Return (x, y) of the center of cell containing provided text 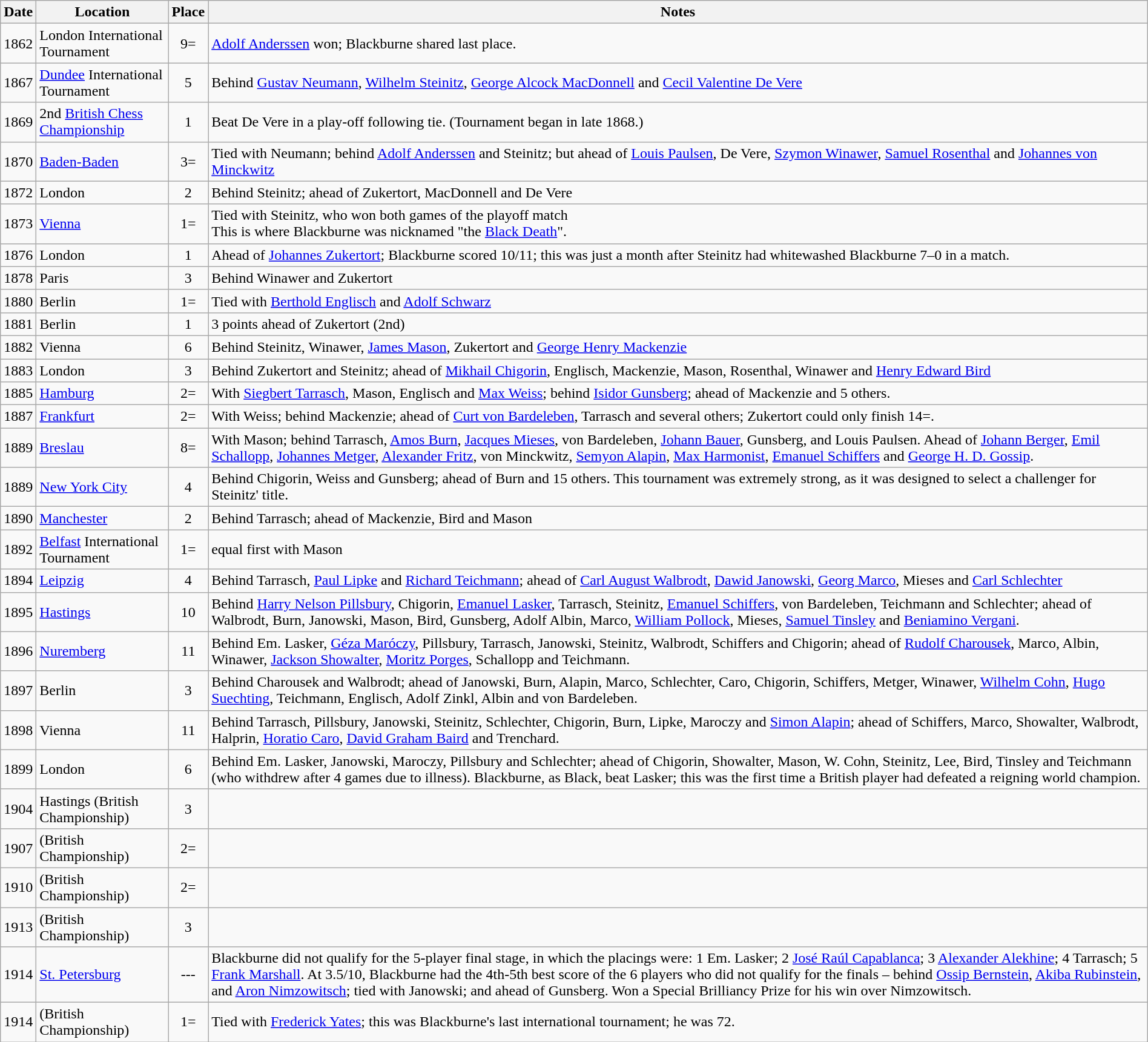
--- (188, 975)
Adolf Anderssen won; Blackburne shared last place. (678, 44)
1894 (18, 581)
1899 (18, 769)
1898 (18, 730)
10 (188, 612)
Hastings (102, 612)
Dundee International Tournament (102, 82)
Tied with Steinitz, who won both games of the playoff matchThis is where Blackburne was nicknamed "the Black Death". (678, 224)
5 (188, 82)
equal first with Mason (678, 550)
1892 (18, 550)
Behind Zukertort and Steinitz; ahead of Mikhail Chigorin, Englisch, Mackenzie, Mason, Rosenthal, Winawer and Henry Edward Bird (678, 370)
Behind Tarrasch, Paul Lipke and Richard Teichmann; ahead of Carl August Walbrodt, Dawid Janowski, Georg Marco, Mieses and Carl Schlechter (678, 581)
1862 (18, 44)
Manchester (102, 518)
1897 (18, 690)
1907 (18, 848)
1878 (18, 278)
Hamburg (102, 394)
Breslau (102, 448)
Beat De Vere in a play-off following tie. (Tournament began in late 1868.) (678, 122)
1881 (18, 324)
Behind Steinitz, Winawer, James Mason, Zukertort and George Henry Mackenzie (678, 347)
Leipzig (102, 581)
Behind Winawer and Zukertort (678, 278)
Tied with Frederick Yates; this was Blackburne's last international tournament; he was 72. (678, 1022)
1913 (18, 926)
9= (188, 44)
Paris (102, 278)
Baden-Baden (102, 161)
1885 (18, 394)
1869 (18, 122)
1895 (18, 612)
Date (18, 12)
Hastings (British Championship) (102, 809)
1896 (18, 651)
New York City (102, 487)
Notes (678, 12)
1880 (18, 301)
1870 (18, 161)
1872 (18, 193)
1904 (18, 809)
2nd British Chess Championship (102, 122)
1873 (18, 224)
Ahead of Johannes Zukertort; Blackburne scored 10/11; this was just a month after Steinitz had whitewashed Blackburne 7–0 in a match. (678, 255)
3 points ahead of Zukertort (2nd) (678, 324)
Tied with Berthold Englisch and Adolf Schwarz (678, 301)
1883 (18, 370)
8= (188, 448)
St. Petersburg (102, 975)
Behind Steinitz; ahead of Zukertort, MacDonnell and De Vere (678, 193)
Belfast International Tournament (102, 550)
1890 (18, 518)
3= (188, 161)
London International Tournament (102, 44)
With Siegbert Tarrasch, Mason, Englisch and Max Weiss; behind Isidor Gunsberg; ahead of Mackenzie and 5 others. (678, 394)
1910 (18, 888)
Nuremberg (102, 651)
1876 (18, 255)
1887 (18, 417)
Location (102, 12)
Place (188, 12)
Frankfurt (102, 417)
Behind Tarrasch; ahead of Mackenzie, Bird and Mason (678, 518)
1882 (18, 347)
Behind Gustav Neumann, Wilhelm Steinitz, George Alcock MacDonnell and Cecil Valentine De Vere (678, 82)
1867 (18, 82)
With Weiss; behind Mackenzie; ahead of Curt von Bardeleben, Tarrasch and several others; Zukertort could only finish 14=. (678, 417)
